From the cell containing the given text, extract its center point as (x, y) coordinate. 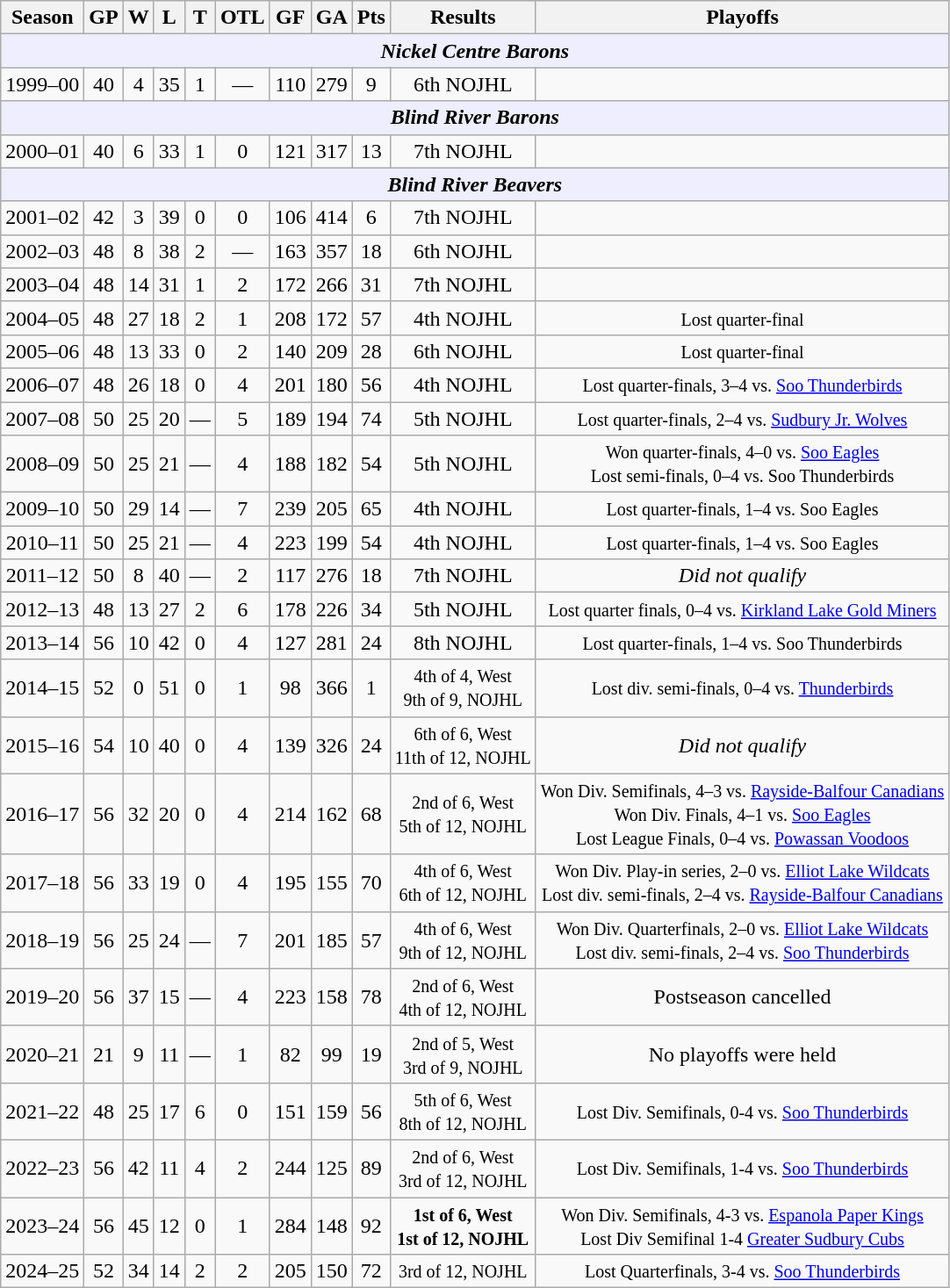
281 (332, 643)
Blind River Beavers (475, 184)
366 (332, 688)
2022–23 (42, 1168)
4th of 4, West9th of 9, NOJHL (463, 688)
4th of 6, West6th of 12, NOJHL (463, 883)
Won Div. Play-in series, 2–0 vs. Elliot Lake WildcatsLost div. semi-finals, 2–4 vs. Rayside-Balfour Canadians (743, 883)
155 (332, 883)
Pts (371, 18)
5 (242, 419)
121 (290, 151)
28 (371, 351)
199 (332, 543)
2nd of 5, West3rd of 9, NOJHL (463, 1054)
214 (290, 814)
39 (169, 218)
2003–04 (42, 284)
72 (371, 1271)
139 (290, 745)
6th of 6, West11th of 12, NOJHL (463, 745)
150 (332, 1271)
2001–02 (42, 218)
208 (290, 318)
No playoffs were held (743, 1054)
4th of 6, West9th of 12, NOJHL (463, 939)
Lost quarter-finals, 1–4 vs. Soo Thunderbirds (743, 643)
98 (290, 688)
284 (290, 1226)
89 (371, 1168)
326 (332, 745)
2nd of 6, West4th of 12, NOJHL (463, 997)
127 (290, 643)
189 (290, 419)
8th NOJHL (463, 643)
140 (290, 351)
2002–03 (42, 251)
38 (169, 251)
244 (290, 1168)
GF (290, 18)
2017–18 (42, 883)
Postseason cancelled (743, 997)
Results (463, 18)
45 (139, 1226)
117 (290, 576)
1st of 6, West1st of 12, NOJHL (463, 1226)
2010–11 (42, 543)
2024–25 (42, 1271)
OTL (242, 18)
180 (332, 385)
GA (332, 18)
Lost quarter finals, 0–4 vs. Kirkland Lake Gold Miners (743, 609)
82 (290, 1054)
2007–08 (42, 419)
2023–24 (42, 1226)
Nickel Centre Barons (475, 51)
414 (332, 218)
2013–14 (42, 643)
195 (290, 883)
158 (332, 997)
2016–17 (42, 814)
74 (371, 419)
2021–22 (42, 1112)
Lost Div. Semifinals, 1-4 vs. Soo Thunderbirds (743, 1168)
Lost div. semi-finals, 0–4 vs. Thunderbirds (743, 688)
3 (139, 218)
Lost Div. Semifinals, 0-4 vs. Soo Thunderbirds (743, 1112)
Playoffs (743, 18)
162 (332, 814)
12 (169, 1226)
L (169, 18)
Lost quarter-finals, 2–4 vs. Sudbury Jr. Wolves (743, 419)
2006–07 (42, 385)
99 (332, 1054)
2nd of 6, West3rd of 12, NOJHL (463, 1168)
70 (371, 883)
2005–06 (42, 351)
Lost quarter-finals, 3–4 vs. Soo Thunderbirds (743, 385)
106 (290, 218)
W (139, 18)
110 (290, 84)
35 (169, 84)
1999–00 (42, 84)
226 (332, 609)
194 (332, 419)
Lost Quarterfinals, 3-4 vs. Soo Thunderbirds (743, 1271)
Won Div. Semifinals, 4–3 vs. Rayside-Balfour CanadiansWon Div. Finals, 4–1 vs. Soo EaglesLost League Finals, 0–4 vs. Powassan Voodoos (743, 814)
2000–01 (42, 151)
279 (332, 84)
178 (290, 609)
2018–19 (42, 939)
92 (371, 1226)
5th of 6, West8th of 12, NOJHL (463, 1112)
Blind River Barons (475, 118)
163 (290, 251)
T (200, 18)
125 (332, 1168)
78 (371, 997)
317 (332, 151)
Season (42, 18)
29 (139, 509)
15 (169, 997)
2020–21 (42, 1054)
266 (332, 284)
Won Div. Semifinals, 4-3 vs. Espanola Paper KingsLost Div Semifinal 1-4 Greater Sudbury Cubs (743, 1226)
2009–10 (42, 509)
188 (290, 464)
Won Div. Quarterfinals, 2–0 vs. Elliot Lake WildcatsLost div. semi-finals, 2–4 vs. Soo Thunderbirds (743, 939)
17 (169, 1112)
GP (104, 18)
2nd of 6, West5th of 12, NOJHL (463, 814)
2004–05 (42, 318)
68 (371, 814)
65 (371, 509)
151 (290, 1112)
37 (139, 997)
51 (169, 688)
32 (139, 814)
357 (332, 251)
239 (290, 509)
276 (332, 576)
26 (139, 385)
2019–20 (42, 997)
2008–09 (42, 464)
2011–12 (42, 576)
Won quarter-finals, 4–0 vs. Soo EaglesLost semi-finals, 0–4 vs. Soo Thunderbirds (743, 464)
159 (332, 1112)
148 (332, 1226)
185 (332, 939)
209 (332, 351)
2012–13 (42, 609)
3rd of 12, NOJHL (463, 1271)
2014–15 (42, 688)
2015–16 (42, 745)
182 (332, 464)
